Locate the cell with the specified text and output its [X, Y] center coordinate. 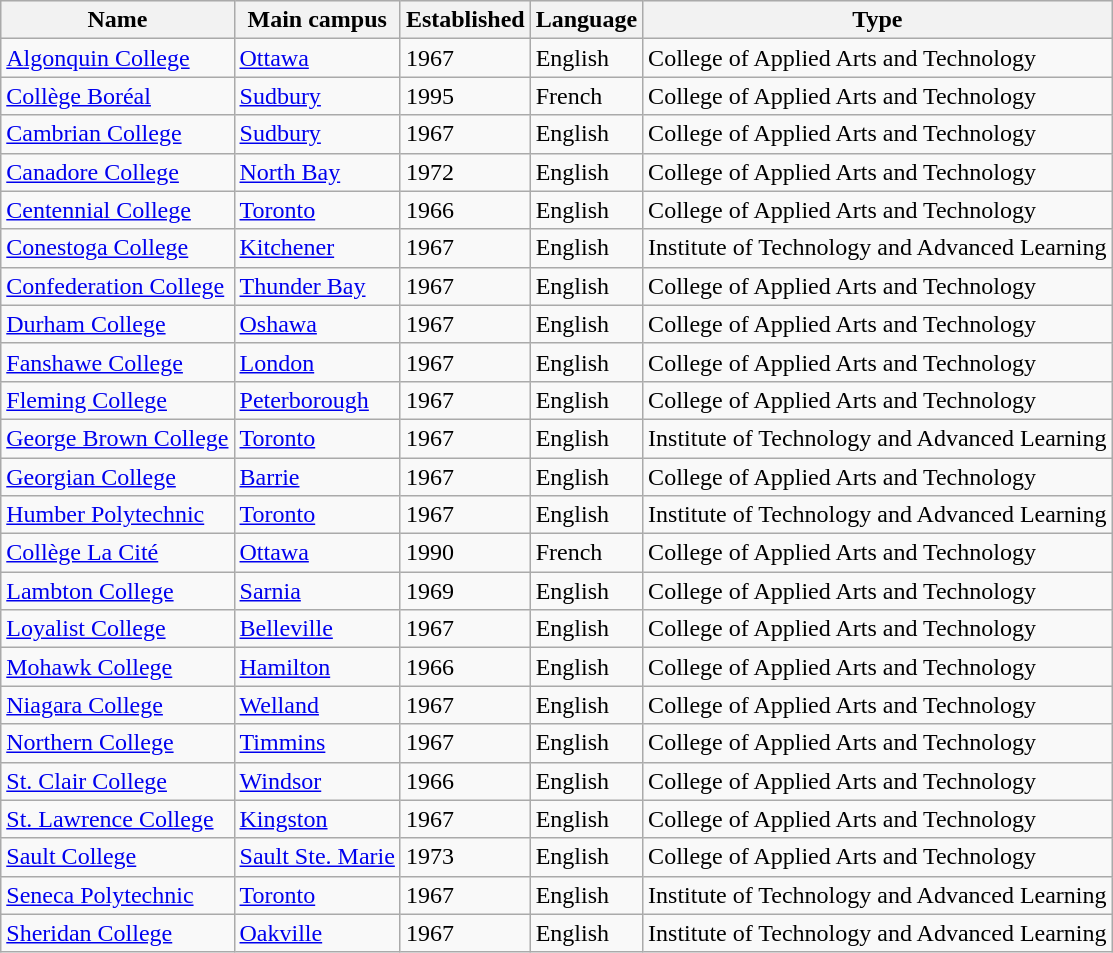
Timmins [317, 743]
Oakville [317, 933]
Humber Polytechnic [118, 515]
Collège La Cité [118, 553]
Kingston [317, 819]
Type [878, 20]
Conestoga College [118, 248]
Established [465, 20]
1972 [465, 172]
Welland [317, 705]
Durham College [118, 324]
Peterborough [317, 400]
Northern College [118, 743]
Mohawk College [118, 667]
Lambton College [118, 591]
Belleville [317, 629]
Kitchener [317, 248]
Sarnia [317, 591]
Language [586, 20]
Algonquin College [118, 58]
Confederation College [118, 286]
Barrie [317, 477]
Fanshawe College [118, 362]
Loyalist College [118, 629]
North Bay [317, 172]
Hamilton [317, 667]
London [317, 362]
George Brown College [118, 438]
Niagara College [118, 705]
Sheridan College [118, 933]
Seneca Polytechnic [118, 895]
Oshawa [317, 324]
Canadore College [118, 172]
1990 [465, 553]
Thunder Bay [317, 286]
Windsor [317, 781]
Collège Boréal [118, 96]
Fleming College [118, 400]
Main campus [317, 20]
1995 [465, 96]
1969 [465, 591]
Sault College [118, 857]
Sault Ste. Marie [317, 857]
Name [118, 20]
Georgian College [118, 477]
1973 [465, 857]
St. Clair College [118, 781]
Cambrian College [118, 134]
St. Lawrence College [118, 819]
Centennial College [118, 210]
